Provide the (x, y) coordinate of the cell's center where the given text is located.  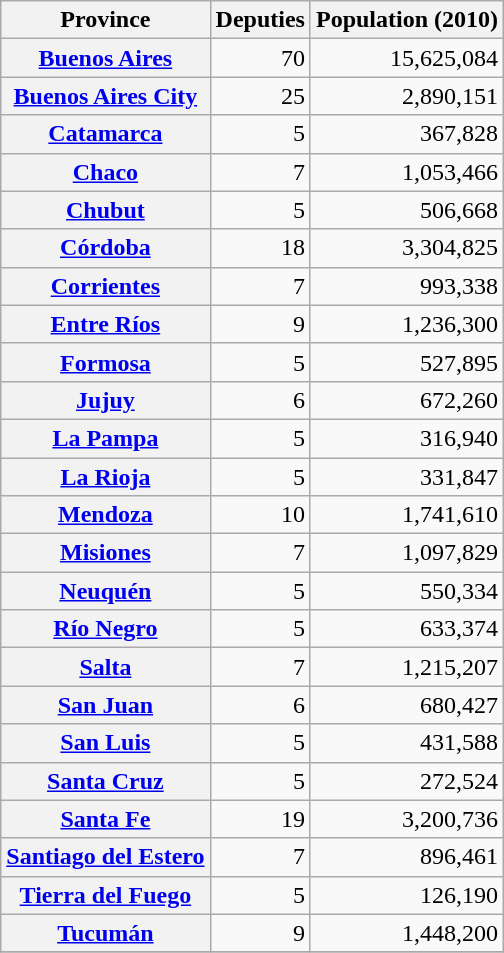
1,741,610 (406, 515)
Neuquén (106, 591)
Córdoba (106, 248)
Mendoza (106, 515)
Buenos Aires City (106, 96)
1,236,300 (406, 324)
Buenos Aires (106, 58)
1,053,466 (406, 172)
672,260 (406, 400)
Formosa (106, 362)
Jujuy (106, 400)
Population (2010) (406, 20)
331,847 (406, 477)
25 (260, 96)
Entre Ríos (106, 324)
Tucumán (106, 933)
896,461 (406, 857)
18 (260, 248)
431,588 (406, 743)
680,427 (406, 705)
316,940 (406, 438)
3,200,736 (406, 819)
633,374 (406, 629)
Corrientes (106, 286)
Río Negro (106, 629)
272,524 (406, 781)
Chaco (106, 172)
Misiones (106, 553)
527,895 (406, 362)
550,334 (406, 591)
19 (260, 819)
126,190 (406, 895)
Chubut (106, 210)
La Pampa (106, 438)
993,338 (406, 286)
Tierra del Fuego (106, 895)
Santiago del Estero (106, 857)
San Juan (106, 705)
1,097,829 (406, 553)
Deputies (260, 20)
1,448,200 (406, 933)
506,668 (406, 210)
San Luis (106, 743)
1,215,207 (406, 667)
Santa Cruz (106, 781)
La Rioja (106, 477)
Santa Fe (106, 819)
Catamarca (106, 134)
Salta (106, 667)
70 (260, 58)
15,625,084 (406, 58)
2,890,151 (406, 96)
10 (260, 515)
3,304,825 (406, 248)
Province (106, 20)
367,828 (406, 134)
